Provide the [x, y] coordinate of the cell's center where the given text is located.  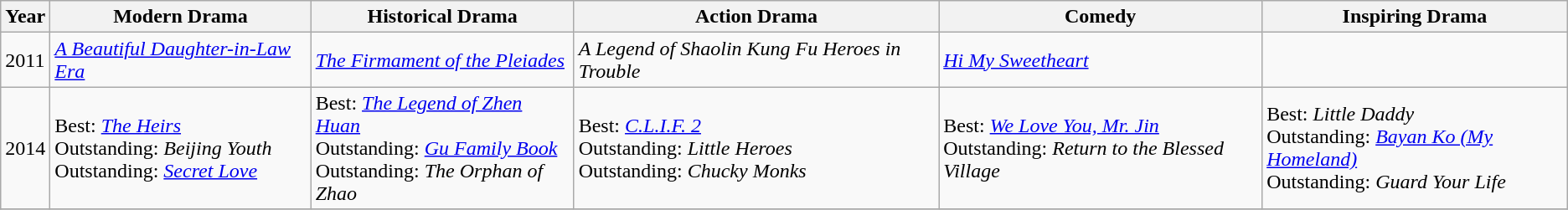
Year [25, 17]
A Legend of Shaolin Kung Fu Heroes in Trouble [756, 60]
Comedy [1101, 17]
Best: The Legend of Zhen Huan Outstanding: Gu Family Book Outstanding: The Orphan of Zhao [442, 148]
2011 [25, 60]
The Firmament of the Pleiades [442, 60]
Best: We Love You, Mr. Jin Outstanding: Return to the Blessed Village [1101, 148]
Modern Drama [181, 17]
Best: C.L.I.F. 2 Outstanding: Little Heroes Outstanding: Chucky Monks [756, 148]
2014 [25, 148]
Historical Drama [442, 17]
Best: Little Daddy Outstanding: Bayan Ko (My Homeland) Outstanding: Guard Your Life [1416, 148]
Hi My Sweetheart [1101, 60]
Best: The Heirs Outstanding: Beijing Youth Outstanding: Secret Love [181, 148]
A Beautiful Daughter-in-Law Era [181, 60]
Action Drama [756, 17]
Inspiring Drama [1416, 17]
